For the text-containing cell, return its midpoint in (X, Y) coordinate format. 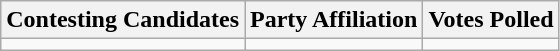
Party Affiliation (334, 20)
Contesting Candidates (123, 20)
Votes Polled (491, 20)
